Capture the cell that displays the provided text and extract its [X, Y] central coordinate. 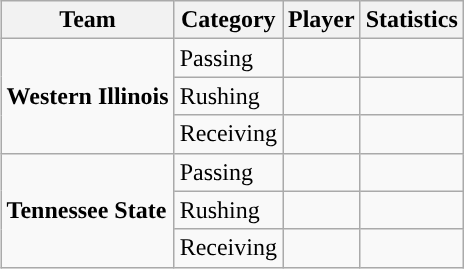
Tennessee State [88, 210]
Category [228, 20]
Team [88, 20]
Western Illinois [88, 96]
Player [321, 20]
Statistics [412, 20]
